Provide the (X, Y) coordinate of the cell's center where the given text is located.  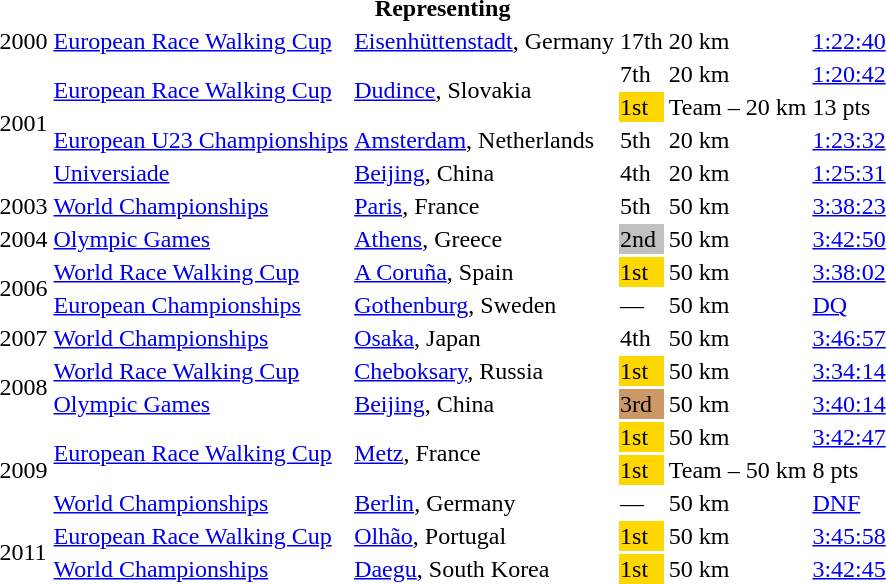
Metz, France (484, 454)
Amsterdam, Netherlands (484, 140)
Daegu, South Korea (484, 569)
Universiade (201, 173)
Osaka, Japan (484, 338)
Gothenburg, Sweden (484, 305)
Cheboksary, Russia (484, 371)
European U23 Championships (201, 140)
Athens, Greece (484, 239)
Dudince, Slovakia (484, 90)
7th (642, 74)
A Coruña, Spain (484, 272)
Team – 20 km (738, 107)
Paris, France (484, 206)
17th (642, 41)
2nd (642, 239)
Olhão, Portugal (484, 536)
Eisenhüttenstadt, Germany (484, 41)
Berlin, Germany (484, 503)
Team – 50 km (738, 470)
3rd (642, 404)
European Championships (201, 305)
